Capture the cell that displays the provided text and extract its [x, y] central coordinate. 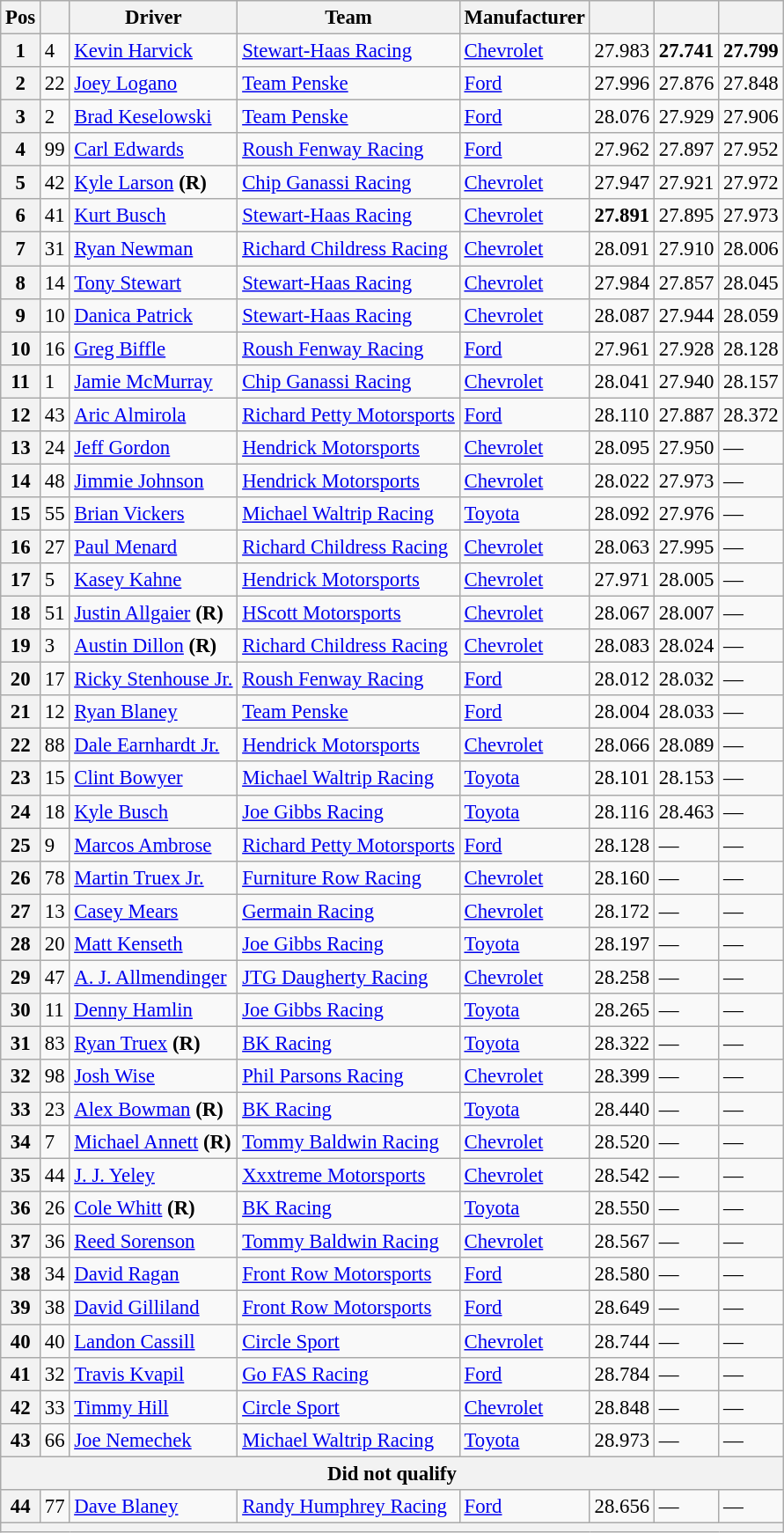
8 [21, 282]
Furniture Row Racing [348, 877]
48 [55, 480]
Denny Hamlin [153, 1010]
Ryan Blaney [153, 712]
28.101 [621, 779]
27.952 [751, 150]
28.258 [621, 977]
28.160 [621, 877]
28.041 [621, 381]
28.091 [621, 249]
28 [21, 944]
28.066 [621, 745]
27.995 [686, 546]
27.983 [621, 51]
28.550 [621, 1208]
28.580 [621, 1275]
98 [55, 1076]
Kyle Larson (R) [153, 183]
30 [21, 1010]
27.984 [621, 282]
28.567 [621, 1242]
6 [21, 216]
Casey Mears [153, 911]
Dale Earnhardt Jr. [153, 745]
Jamie McMurray [153, 381]
28.116 [621, 811]
28.095 [621, 448]
27.857 [686, 282]
A. J. Allmendinger [153, 977]
Martin Truex Jr. [153, 877]
37 [21, 1242]
39 [21, 1308]
28.083 [621, 646]
Randy Humphrey Racing [348, 1507]
David Gilliland [153, 1308]
Jimmie Johnson [153, 480]
Manufacturer [524, 18]
28.092 [621, 514]
28.542 [621, 1176]
27.976 [686, 514]
Kevin Harvick [153, 51]
Germain Racing [348, 911]
Ricky Stenhouse Jr. [153, 679]
28.110 [621, 414]
28.656 [621, 1507]
28.024 [686, 646]
Ryan Truex (R) [153, 1043]
Team [348, 18]
28.197 [621, 944]
Kasey Kahne [153, 580]
25 [21, 845]
47 [55, 977]
Josh Wise [153, 1076]
27.996 [621, 84]
Michael Annett (R) [153, 1142]
27.961 [621, 348]
28.520 [621, 1142]
Carl Edwards [153, 150]
28.372 [751, 414]
Tony Stewart [153, 282]
28.157 [751, 381]
77 [55, 1507]
28.172 [621, 911]
27.950 [686, 448]
28.848 [621, 1407]
99 [55, 150]
Phil Parsons Racing [348, 1076]
Landon Cassill [153, 1341]
Dave Blaney [153, 1507]
27.876 [686, 84]
Brian Vickers [153, 514]
27.972 [751, 183]
JTG Daugherty Racing [348, 977]
Justin Allgaier (R) [153, 613]
28.012 [621, 679]
28.005 [686, 580]
Xxxtreme Motorsports [348, 1176]
28.973 [621, 1440]
28.004 [621, 712]
Driver [153, 18]
29 [21, 977]
Kurt Busch [153, 216]
27.944 [686, 315]
Austin Dillon (R) [153, 646]
28.322 [621, 1043]
66 [55, 1440]
28.006 [751, 249]
Joey Logano [153, 84]
28.649 [621, 1308]
Alex Bowman (R) [153, 1110]
27.799 [751, 51]
Joe Nemechek [153, 1440]
Clint Bowyer [153, 779]
28.059 [751, 315]
28.032 [686, 679]
78 [55, 877]
27.897 [686, 150]
28.399 [621, 1076]
27.891 [621, 216]
28.784 [621, 1374]
28.153 [686, 779]
27.895 [686, 216]
28.076 [621, 117]
Matt Kenseth [153, 944]
28.045 [751, 282]
Timmy Hill [153, 1407]
28.022 [621, 480]
Danica Patrick [153, 315]
27.910 [686, 249]
28.440 [621, 1110]
27.906 [751, 117]
27.887 [686, 414]
HScott Motorsports [348, 613]
27.928 [686, 348]
19 [21, 646]
28.063 [621, 546]
28.265 [621, 1010]
27.947 [621, 183]
27.929 [686, 117]
28.087 [621, 315]
51 [55, 613]
27.962 [621, 150]
Greg Biffle [153, 348]
Reed Sorenson [153, 1242]
Aric Almirola [153, 414]
28.089 [686, 745]
Pos [21, 18]
Kyle Busch [153, 811]
Ryan Newman [153, 249]
Travis Kvapil [153, 1374]
27.921 [686, 183]
35 [21, 1176]
28.007 [686, 613]
27.741 [686, 51]
J. J. Yeley [153, 1176]
Did not qualify [392, 1473]
Paul Menard [153, 546]
28.463 [686, 811]
88 [55, 745]
28.033 [686, 712]
Jeff Gordon [153, 448]
27.940 [686, 381]
Go FAS Racing [348, 1374]
28.744 [621, 1341]
28.067 [621, 613]
27.848 [751, 84]
27.971 [621, 580]
Cole Whitt (R) [153, 1208]
Marcos Ambrose [153, 845]
Brad Keselowski [153, 117]
83 [55, 1043]
55 [55, 514]
21 [21, 712]
David Ragan [153, 1275]
